Output the (X, Y) coordinate of the center of the cell containing the given text.  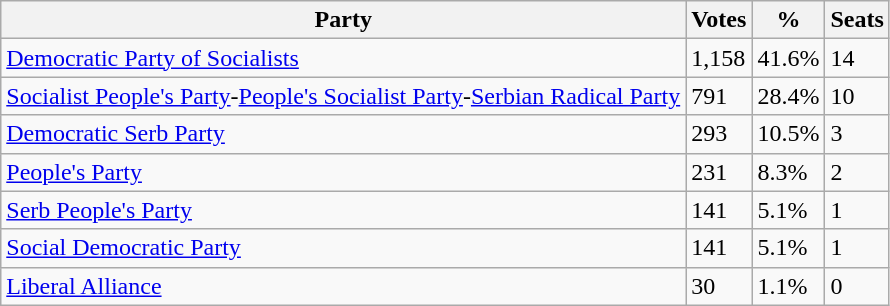
28.4% (788, 96)
231 (719, 172)
People's Party (344, 172)
Seats (857, 20)
Democratic Serb Party (344, 134)
791 (719, 96)
Socialist People's Party-People's Socialist Party-Serbian Radical Party (344, 96)
8.3% (788, 172)
30 (719, 286)
% (788, 20)
Party (344, 20)
41.6% (788, 58)
0 (857, 286)
Liberal Alliance (344, 286)
1.1% (788, 286)
10.5% (788, 134)
Democratic Party of Socialists (344, 58)
Social Democratic Party (344, 248)
293 (719, 134)
10 (857, 96)
3 (857, 134)
Serb People's Party (344, 210)
Votes (719, 20)
14 (857, 58)
1,158 (719, 58)
2 (857, 172)
